Scan for the cell matching the given text and deliver its [X, Y] coordinate at center. 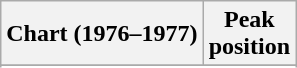
Peakposition [249, 34]
Chart (1976–1977) [102, 34]
